Pinpoint the cell where the given text exists, returning its (x, y) midpoint coordinate. 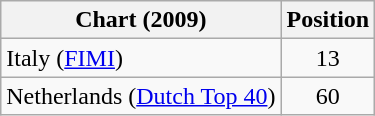
60 (328, 96)
13 (328, 58)
Chart (2009) (141, 20)
Netherlands (Dutch Top 40) (141, 96)
Position (328, 20)
Italy (FIMI) (141, 58)
